Extract the (X, Y) coordinate from the center of the cell holding the provided text.  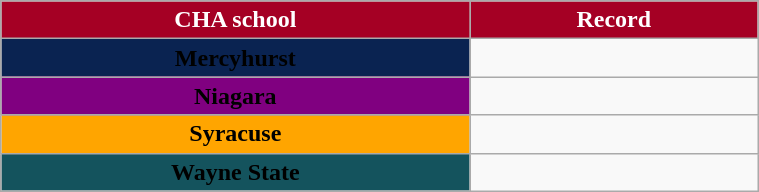
CHA school (236, 20)
Niagara (236, 96)
Wayne State (236, 172)
Record (614, 20)
Mercyhurst (236, 58)
Syracuse (236, 134)
